Output the [X, Y] coordinate of the center of the cell containing the given text.  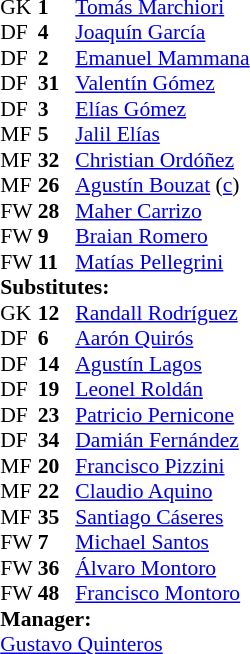
Christian Ordóñez [162, 160]
7 [57, 543]
32 [57, 160]
14 [57, 364]
19 [57, 389]
Patricio Pernicone [162, 415]
Aarón Quirós [162, 339]
Álvaro Montoro [162, 568]
31 [57, 83]
36 [57, 568]
34 [57, 441]
3 [57, 109]
Claudio Aquino [162, 491]
Matías Pellegrini [162, 262]
Francisco Montoro [162, 593]
5 [57, 135]
22 [57, 491]
Agustín Bouzat (c) [162, 185]
Elías Gómez [162, 109]
35 [57, 517]
Emanuel Mammana [162, 58]
2 [57, 58]
Leonel Roldán [162, 389]
Francisco Pizzini [162, 466]
Maher Carrizo [162, 211]
Randall Rodríguez [162, 313]
Valentín Gómez [162, 83]
GK [19, 313]
12 [57, 313]
Santiago Cáseres [162, 517]
4 [57, 33]
Jalil Elías [162, 135]
Damián Fernández [162, 441]
28 [57, 211]
6 [57, 339]
Manager: [124, 619]
48 [57, 593]
Agustín Lagos [162, 364]
26 [57, 185]
23 [57, 415]
Substitutes: [124, 287]
9 [57, 237]
Braian Romero [162, 237]
20 [57, 466]
11 [57, 262]
Joaquín García [162, 33]
Michael Santos [162, 543]
